Output the (x, y) coordinate of the center of the cell containing the given text.  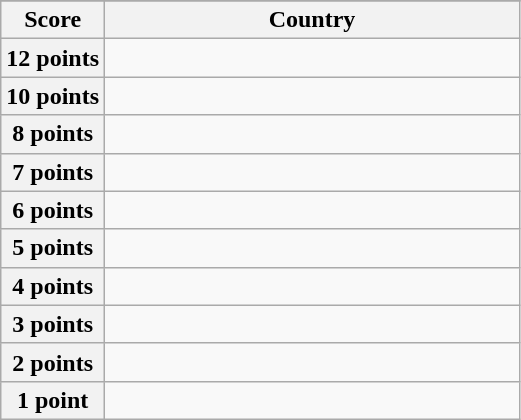
1 point (53, 400)
8 points (53, 134)
6 points (53, 210)
7 points (53, 172)
4 points (53, 286)
5 points (53, 248)
Country (312, 20)
3 points (53, 324)
2 points (53, 362)
Score (53, 20)
10 points (53, 96)
12 points (53, 58)
